For the text-containing cell, return its midpoint in [X, Y] coordinate format. 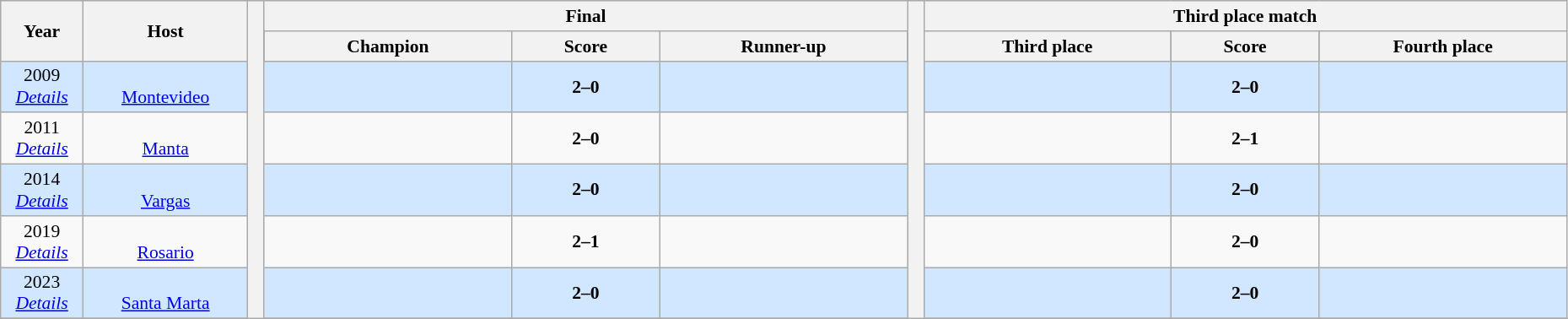
2009Details [42, 86]
Santa Marta [165, 294]
Fourth place [1442, 46]
Final [585, 16]
Third place match [1245, 16]
Champion [388, 46]
Third place [1048, 46]
Manta [165, 138]
2023Details [42, 294]
Year [42, 30]
Runner-up [783, 46]
Montevideo [165, 86]
2014Details [42, 191]
Rosario [165, 241]
Vargas [165, 191]
2019Details [42, 241]
2011Details [42, 138]
Host [165, 30]
